Provide the [X, Y] coordinate of the cell's center where the given text is located.  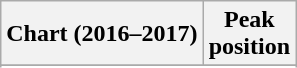
Chart (2016–2017) [102, 34]
Peakposition [249, 34]
